Pinpoint the cell where the given text exists, returning its (X, Y) midpoint coordinate. 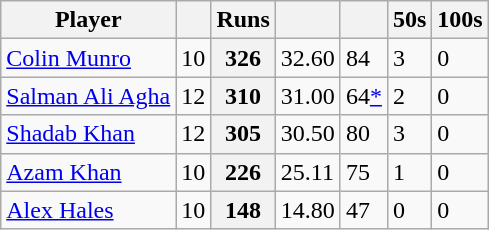
50s (409, 20)
84 (364, 58)
Runs (243, 20)
226 (243, 172)
305 (243, 134)
25.11 (308, 172)
Colin Munro (88, 58)
310 (243, 96)
14.80 (308, 210)
31.00 (308, 96)
30.50 (308, 134)
2 (409, 96)
Alex Hales (88, 210)
Shadab Khan (88, 134)
75 (364, 172)
Salman Ali Agha (88, 96)
Azam Khan (88, 172)
100s (460, 20)
80 (364, 134)
47 (364, 210)
Player (88, 20)
64* (364, 96)
148 (243, 210)
1 (409, 172)
326 (243, 58)
32.60 (308, 58)
